Extract the [x, y] coordinate from the center of the cell holding the provided text.  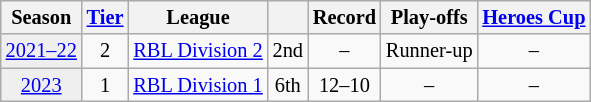
12–10 [344, 85]
Season [42, 17]
2 [106, 51]
RBL Division 1 [198, 85]
League [198, 17]
Heroes Cup [534, 17]
Tier [106, 17]
RBL Division 2 [198, 51]
1 [106, 85]
6th [288, 85]
2023 [42, 85]
Play-offs [429, 17]
Runner-up [429, 51]
2nd [288, 51]
Record [344, 17]
2021–22 [42, 51]
